For the text-containing cell, return its midpoint in [x, y] coordinate format. 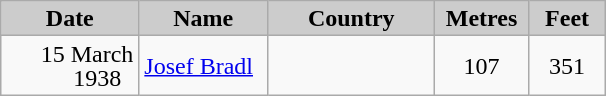
Date [70, 18]
15 March 1938 [70, 66]
Metres [482, 18]
Josef Bradl [204, 66]
Name [204, 18]
107 [482, 66]
Country [352, 18]
351 [567, 66]
Feet [567, 18]
